Detect which cell encompasses the target text, then output its (x, y) center coordinate. 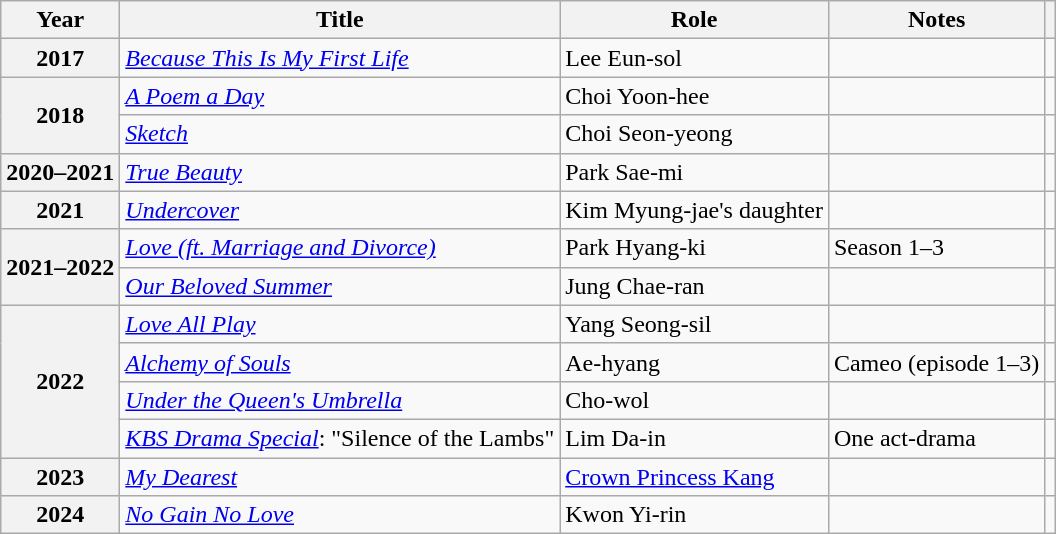
2024 (60, 515)
Lee Eun-sol (694, 58)
A Poem a Day (340, 96)
Love All Play (340, 324)
Cameo (episode 1–3) (936, 362)
Ae-hyang (694, 362)
Because This Is My First Life (340, 58)
2018 (60, 115)
Sketch (340, 134)
2017 (60, 58)
Choi Yoon-hee (694, 96)
KBS Drama Special: "Silence of the Lambs" (340, 438)
2022 (60, 381)
2021–2022 (60, 267)
Jung Chae-ran (694, 286)
Love (ft. Marriage and Divorce) (340, 248)
Under the Queen's Umbrella (340, 400)
No Gain No Love (340, 515)
2021 (60, 210)
Role (694, 20)
Year (60, 20)
Alchemy of Souls (340, 362)
True Beauty (340, 172)
Lim Da-in (694, 438)
Undercover (340, 210)
My Dearest (340, 477)
Title (340, 20)
Kim Myung-jae's daughter (694, 210)
One act-drama (936, 438)
Season 1–3 (936, 248)
Park Sae-mi (694, 172)
Choi Seon-yeong (694, 134)
Notes (936, 20)
Crown Princess Kang (694, 477)
Kwon Yi-rin (694, 515)
2023 (60, 477)
Cho-wol (694, 400)
2020–2021 (60, 172)
Our Beloved Summer (340, 286)
Yang Seong-sil (694, 324)
Park Hyang-ki (694, 248)
